Find where the given text appears and provide that cell's center as [X, Y] coordinate. 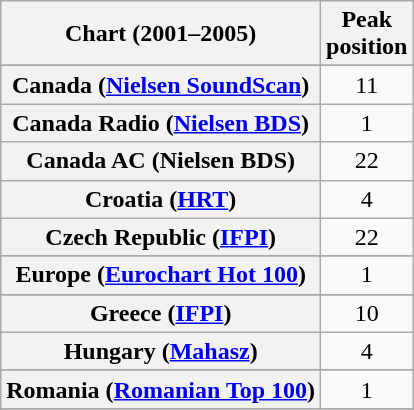
Greece (IFPI) [161, 313]
Canada (Nielsen SoundScan) [161, 85]
Romania (Romanian Top 100) [161, 389]
Hungary (Mahasz) [161, 351]
Czech Republic (IFPI) [161, 237]
Europe (Eurochart Hot 100) [161, 275]
Peakposition [367, 34]
Canada Radio (Nielsen BDS) [161, 123]
11 [367, 85]
10 [367, 313]
Croatia (HRT) [161, 199]
Canada AC (Nielsen BDS) [161, 161]
Chart (2001–2005) [161, 34]
